Pinpoint the cell where the given text exists, returning its [x, y] midpoint coordinate. 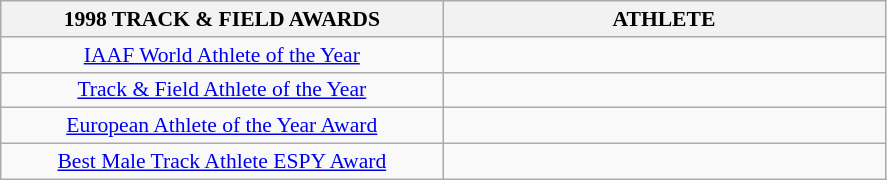
Best Male Track Athlete ESPY Award [222, 162]
ATHLETE [664, 19]
Track & Field Athlete of the Year [222, 90]
1998 TRACK & FIELD AWARDS [222, 19]
IAAF World Athlete of the Year [222, 55]
European Athlete of the Year Award [222, 126]
